Extract the [x, y] coordinate from the center of the cell holding the provided text.  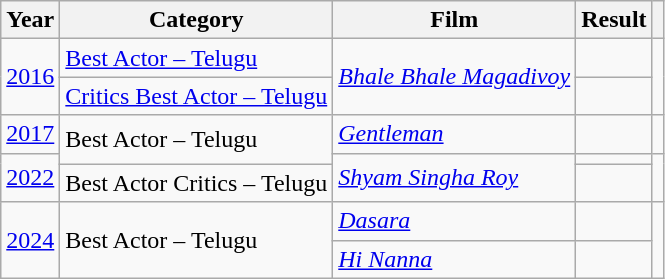
Dasara [454, 221]
Bhale Bhale Magadivoy [454, 77]
Hi Nanna [454, 259]
2016 [30, 77]
Gentleman [454, 134]
Shyam Singha Roy [454, 178]
Year [30, 20]
Best Actor Critics – Telugu [196, 183]
Category [196, 20]
Result [614, 20]
2024 [30, 240]
2017 [30, 134]
Critics Best Actor – Telugu [196, 96]
2022 [30, 178]
Film [454, 20]
